Return (X, Y) of the center of cell containing provided text 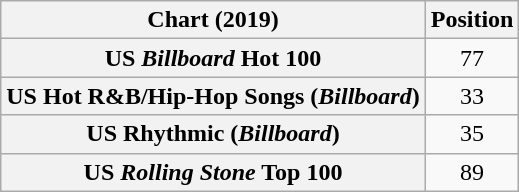
33 (472, 96)
35 (472, 134)
US Hot R&B/Hip-Hop Songs (Billboard) (213, 96)
US Rolling Stone Top 100 (213, 172)
Position (472, 20)
US Rhythmic (Billboard) (213, 134)
77 (472, 58)
US Billboard Hot 100 (213, 58)
Chart (2019) (213, 20)
89 (472, 172)
